Output the [x, y] coordinate of the center of the cell containing the given text.  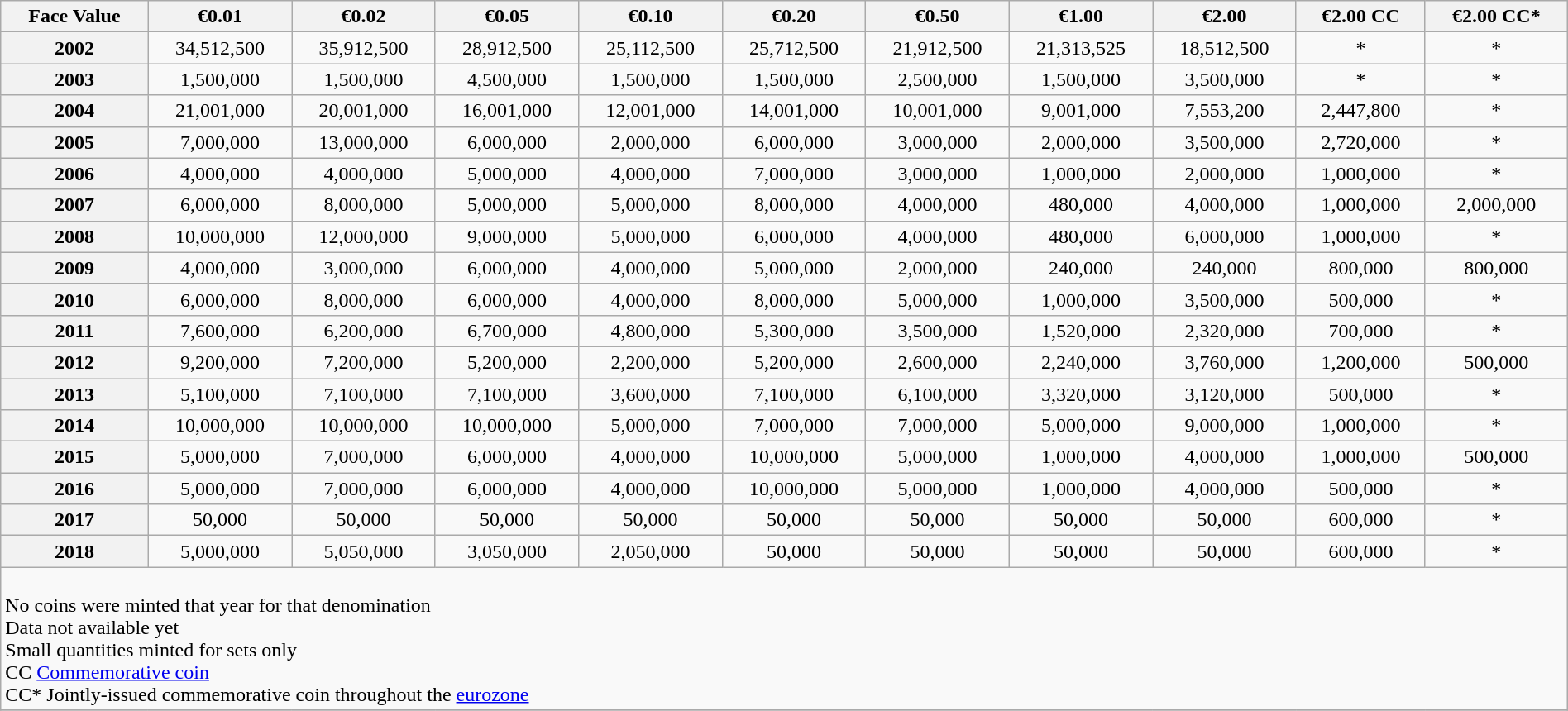
9,200,000 [220, 362]
2018 [74, 551]
4,800,000 [651, 331]
2005 [74, 142]
€0.10 [651, 17]
25,112,500 [651, 48]
€1.00 [1081, 17]
12,001,000 [651, 111]
3,600,000 [651, 394]
2004 [74, 111]
2014 [74, 426]
2006 [74, 174]
2,050,000 [651, 551]
14,001,000 [794, 111]
18,512,500 [1225, 48]
3,760,000 [1225, 362]
2,720,000 [1360, 142]
2016 [74, 489]
21,912,500 [938, 48]
2,200,000 [651, 362]
2011 [74, 331]
2002 [74, 48]
5,050,000 [364, 551]
2,320,000 [1225, 331]
2,500,000 [938, 79]
2,600,000 [938, 362]
28,912,500 [507, 48]
6,200,000 [364, 331]
€0.01 [220, 17]
25,712,500 [794, 48]
3,120,000 [1225, 394]
€2.00 CC* [1496, 17]
35,912,500 [364, 48]
10,001,000 [938, 111]
Face Value [74, 17]
12,000,000 [364, 236]
4,500,000 [507, 79]
6,700,000 [507, 331]
21,001,000 [220, 111]
5,300,000 [794, 331]
5,100,000 [220, 394]
2017 [74, 520]
16,001,000 [507, 111]
€0.05 [507, 17]
20,001,000 [364, 111]
2013 [74, 394]
2003 [74, 79]
1,520,000 [1081, 331]
2012 [74, 362]
€2.00 CC [1360, 17]
€2.00 [1225, 17]
€0.20 [794, 17]
2007 [74, 205]
1,200,000 [1360, 362]
2010 [74, 299]
2,447,800 [1360, 111]
7,600,000 [220, 331]
€0.02 [364, 17]
21,313,525 [1081, 48]
3,050,000 [507, 551]
700,000 [1360, 331]
2,240,000 [1081, 362]
2015 [74, 457]
34,512,500 [220, 48]
2008 [74, 236]
2009 [74, 268]
€0.50 [938, 17]
7,553,200 [1225, 111]
9,001,000 [1081, 111]
7,200,000 [364, 362]
3,320,000 [1081, 394]
6,100,000 [938, 394]
13,000,000 [364, 142]
